For the text-containing cell, return its midpoint in (x, y) coordinate format. 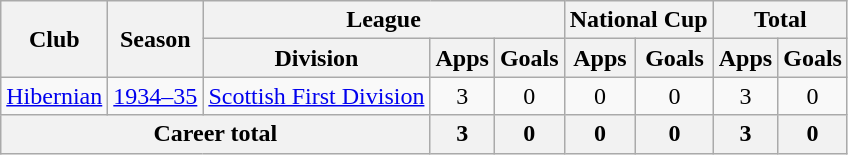
Total (780, 20)
Division (316, 58)
Scottish First Division (316, 96)
National Cup (638, 20)
1934–35 (156, 96)
Season (156, 39)
Hibernian (54, 96)
Club (54, 39)
League (384, 20)
Career total (216, 134)
